Find where the given text appears and provide that cell's center as (X, Y) coordinate. 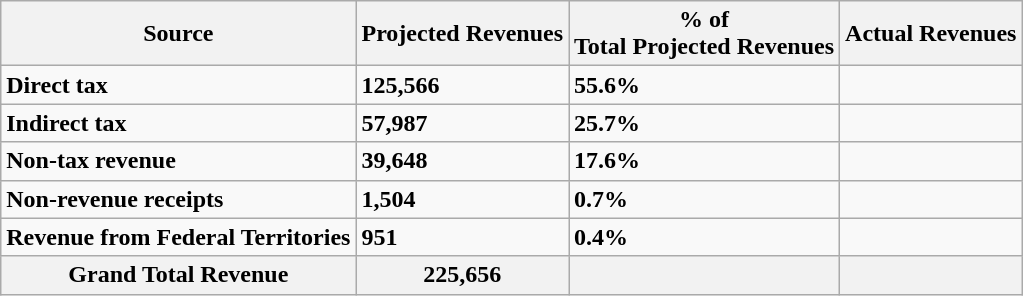
Actual Revenues (931, 34)
Grand Total Revenue (178, 275)
25.7% (704, 123)
225,656 (462, 275)
Non-revenue receipts (178, 199)
0.4% (704, 237)
39,648 (462, 161)
Revenue from Federal Territories (178, 237)
1,504 (462, 199)
55.6% (704, 85)
57,987 (462, 123)
Direct tax (178, 85)
125,566 (462, 85)
Non-tax revenue (178, 161)
Source (178, 34)
951 (462, 237)
% of Total Projected Revenues (704, 34)
Projected Revenues (462, 34)
0.7% (704, 199)
Indirect tax (178, 123)
17.6% (704, 161)
